Return (X, Y) of the center of cell containing provided text 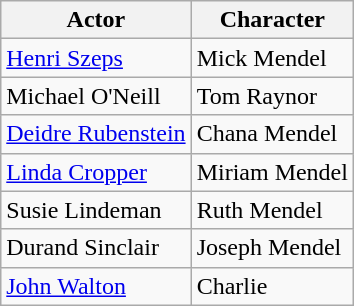
Linda Cropper (96, 172)
Miriam Mendel (272, 172)
Ruth Mendel (272, 210)
Joseph Mendel (272, 248)
Tom Raynor (272, 96)
Actor (96, 20)
Character (272, 20)
Mick Mendel (272, 58)
Henri Szeps (96, 58)
Deidre Rubenstein (96, 134)
Chana Mendel (272, 134)
John Walton (96, 286)
Durand Sinclair (96, 248)
Michael O'Neill (96, 96)
Charlie (272, 286)
Susie Lindeman (96, 210)
